Provide the (X, Y) coordinate of the cell's center where the given text is located.  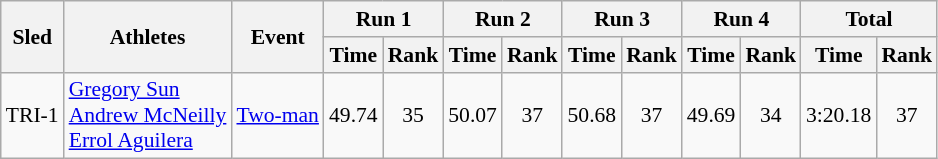
Gregory SunAndrew McNeillyErrol Aguilera (148, 116)
35 (414, 116)
Run 2 (502, 19)
34 (770, 116)
Two-man (278, 116)
TRI-1 (32, 116)
Event (278, 36)
Run 3 (622, 19)
3:20.18 (838, 116)
49.74 (354, 116)
Sled (32, 36)
50.68 (592, 116)
Total (869, 19)
49.69 (712, 116)
Run 4 (742, 19)
50.07 (472, 116)
Run 1 (384, 19)
Athletes (148, 36)
